Scan for the cell matching the given text and deliver its (x, y) coordinate at center. 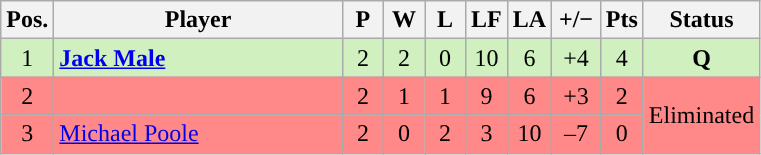
LA (529, 20)
9 (487, 96)
+/− (576, 20)
–7 (576, 134)
LF (487, 20)
+3 (576, 96)
Eliminated (701, 115)
Status (701, 20)
L (444, 20)
W (404, 20)
Pts (622, 20)
Player (198, 20)
Michael Poole (198, 134)
+4 (576, 58)
Q (701, 58)
4 (622, 58)
Jack Male (198, 58)
Pos. (28, 20)
P (362, 20)
